For the text-containing cell, return its midpoint in (x, y) coordinate format. 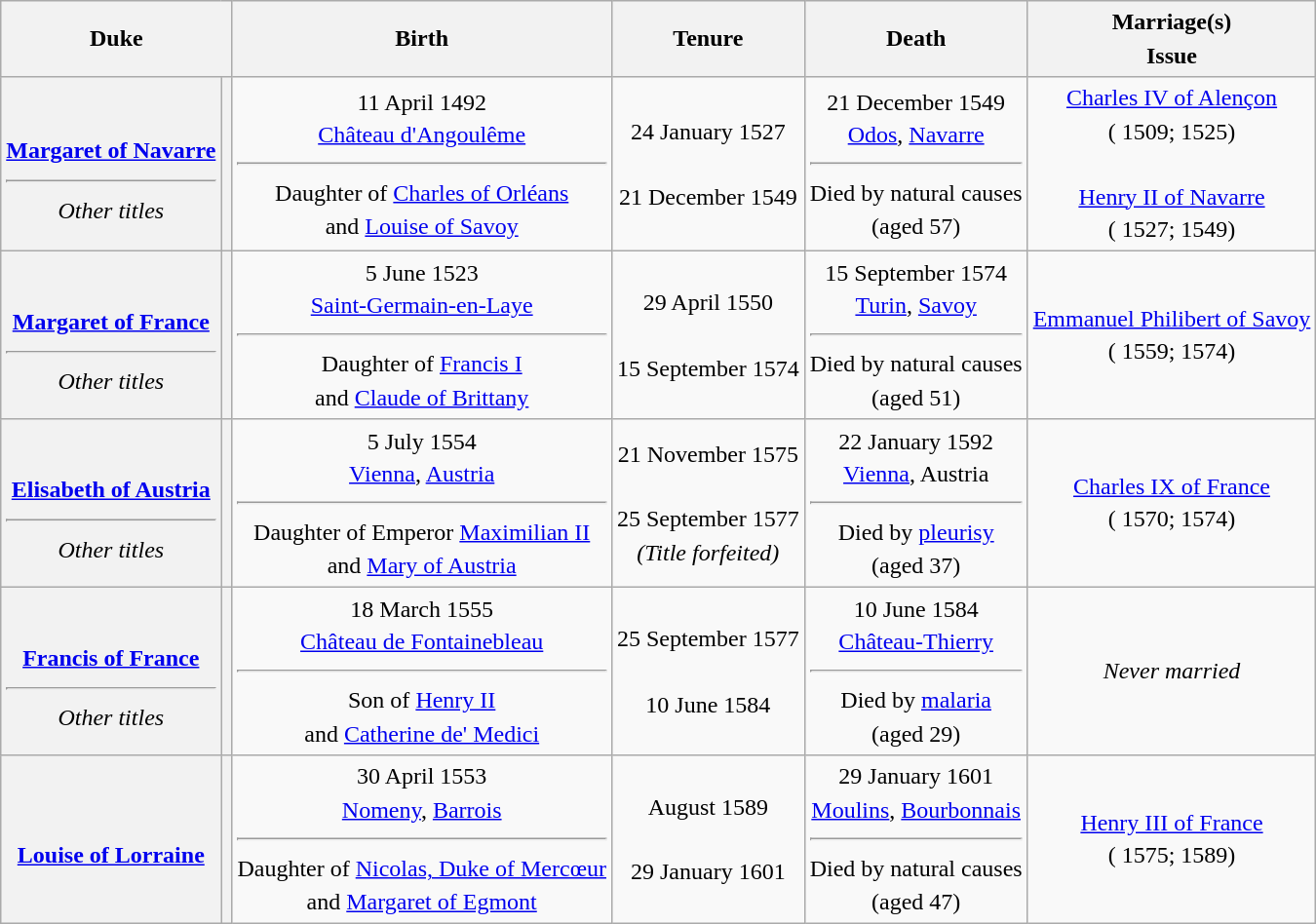
18 March 1555Château de FontainebleauSon of Henry IIand Catherine de' Medici (422, 672)
21 November 157525 September 1577(Title forfeited) (708, 503)
Duke (117, 39)
Henry III of France( 1575; 1589) (1172, 839)
24 January 152721 December 1549 (708, 164)
21 December 1549Odos, NavarreDied by natural causes(aged 57) (916, 164)
5 June 1523Saint-Germain-en-LayeDaughter of Francis Iand Claude of Brittany (422, 335)
29 April 155015 September 1574 (708, 335)
Death (916, 39)
10 June 1584Château-ThierryDied by malaria(aged 29) (916, 672)
11 April 1492Château d'AngoulêmeDaughter of Charles of Orléansand Louise of Savoy (422, 164)
Francis of FranceOther titles (111, 672)
Birth (422, 39)
5 July 1554Vienna, AustriaDaughter of Emperor Maximilian IIand Mary of Austria (422, 503)
Louise of Lorraine (111, 839)
Tenure (708, 39)
Margaret of FranceOther titles (111, 335)
22 January 1592Vienna, AustriaDied by pleurisy(aged 37) (916, 503)
Margaret of NavarreOther titles (111, 164)
August 158929 January 1601 (708, 839)
Charles IX of France( 1570; 1574) (1172, 503)
Elisabeth of AustriaOther titles (111, 503)
25 September 157710 June 1584 (708, 672)
Never married (1172, 672)
15 September 1574Turin, SavoyDied by natural causes(aged 51) (916, 335)
29 January 1601Moulins, BourbonnaisDied by natural causes(aged 47) (916, 839)
Emmanuel Philibert of Savoy( 1559; 1574) (1172, 335)
30 April 1553Nomeny, BarroisDaughter of Nicolas, Duke of Mercœurand Margaret of Egmont (422, 839)
Charles IV of Alençon( 1509; 1525) Henry II of Navarre( 1527; 1549) (1172, 164)
Marriage(s)Issue (1172, 39)
